For the text-containing cell, return its midpoint in [X, Y] coordinate format. 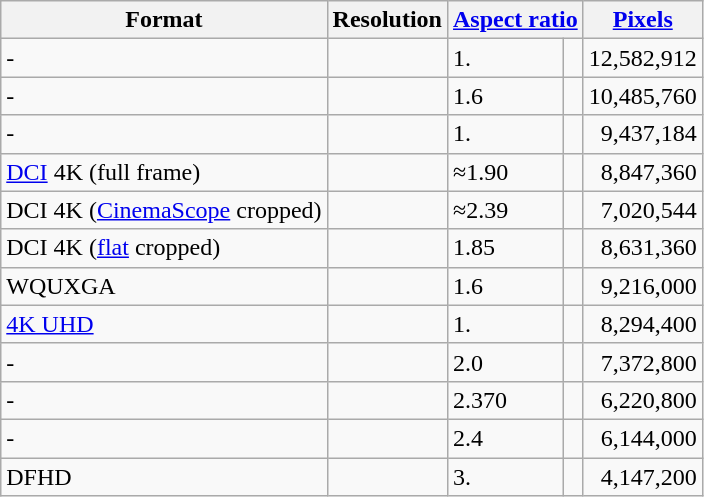
Pixels [642, 20]
8,631,360 [642, 248]
6,144,000 [642, 438]
DCI 4K (CinemaScope cropped) [164, 210]
2.4 [505, 438]
Format [164, 20]
≈1.90 [505, 172]
10,485,760 [642, 96]
8,294,400 [642, 324]
3. [505, 477]
9,216,000 [642, 286]
7,372,800 [642, 362]
6,220,800 [642, 400]
DFHD [164, 477]
Resolution [387, 20]
≈2.39 [505, 210]
4K UHD [164, 324]
2.370 [505, 400]
DCI 4K (flat cropped) [164, 248]
8,847,360 [642, 172]
12,582,912 [642, 58]
1.85 [505, 248]
DCI 4K (full frame) [164, 172]
4,147,200 [642, 477]
WQUXGA [164, 286]
2.0 [505, 362]
7,020,544 [642, 210]
9,437,184 [642, 134]
Aspect ratio [515, 20]
